Provide the (x, y) coordinate of the cell's center where the given text is located.  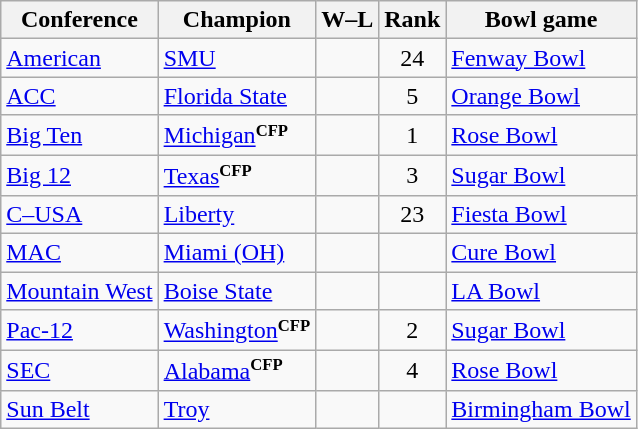
Orange Bowl (541, 96)
TexasCFP (237, 175)
Bowl game (541, 20)
American (80, 58)
W–L (348, 20)
MAC (80, 252)
C–USA (80, 214)
24 (412, 58)
Fiesta Bowl (541, 214)
Birmingham Bowl (541, 409)
Fenway Bowl (541, 58)
Cure Bowl (541, 252)
5 (412, 96)
Mountain West (80, 291)
2 (412, 330)
Miami (OH) (237, 252)
Big Ten (80, 135)
1 (412, 135)
Conference (80, 20)
SEC (80, 370)
3 (412, 175)
LA Bowl (541, 291)
AlabamaCFP (237, 370)
Pac-12 (80, 330)
Sun Belt (80, 409)
ACC (80, 96)
Florida State (237, 96)
4 (412, 370)
Big 12 (80, 175)
MichiganCFP (237, 135)
23 (412, 214)
Champion (237, 20)
SMU (237, 58)
Troy (237, 409)
Liberty (237, 214)
WashingtonCFP (237, 330)
Rank (412, 20)
Boise State (237, 291)
